Search for the cell housing the specified text and yield its [X, Y] center coordinate. 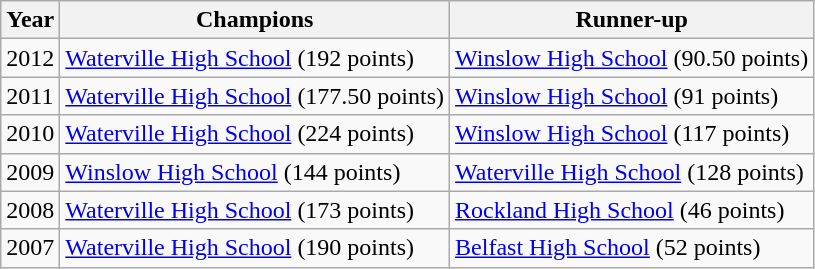
2011 [30, 96]
Rockland High School (46 points) [632, 210]
Waterville High School (173 points) [255, 210]
Waterville High School (224 points) [255, 134]
Winslow High School (117 points) [632, 134]
2012 [30, 58]
2010 [30, 134]
Waterville High School (190 points) [255, 248]
Waterville High School (192 points) [255, 58]
Winslow High School (144 points) [255, 172]
Year [30, 20]
2008 [30, 210]
Champions [255, 20]
Waterville High School (177.50 points) [255, 96]
Runner-up [632, 20]
Winslow High School (91 points) [632, 96]
Winslow High School (90.50 points) [632, 58]
Belfast High School (52 points) [632, 248]
2007 [30, 248]
2009 [30, 172]
Waterville High School (128 points) [632, 172]
